Pinpoint the cell where the given text exists, returning its (x, y) midpoint coordinate. 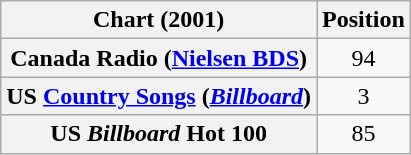
Chart (2001) (159, 20)
85 (364, 134)
Position (364, 20)
94 (364, 58)
Canada Radio (Nielsen BDS) (159, 58)
3 (364, 96)
US Billboard Hot 100 (159, 134)
US Country Songs (Billboard) (159, 96)
